Capture the cell that displays the provided text and extract its [x, y] central coordinate. 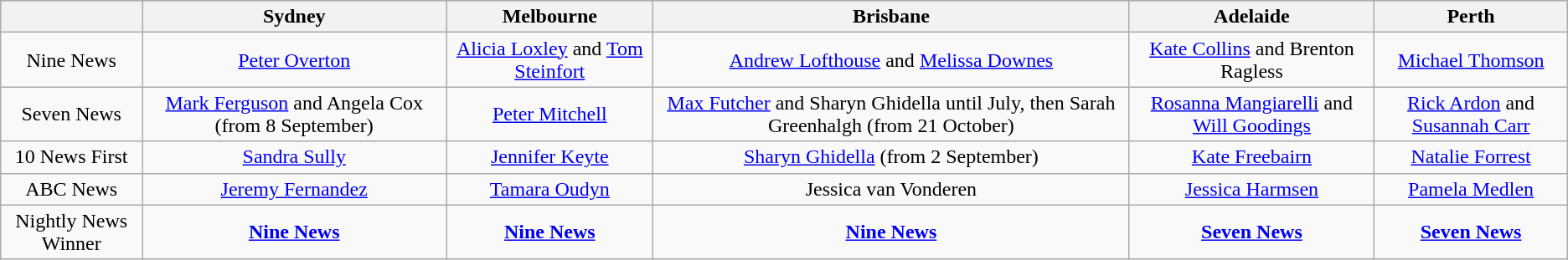
Tamara Oudyn [549, 189]
Michael Thomson [1471, 60]
Mark Ferguson and Angela Cox (from 8 September) [295, 114]
Jessica van Vonderen [891, 189]
Jeremy Fernandez [295, 189]
10 News First [72, 157]
Kate Collins and Brenton Ragless [1251, 60]
Andrew Lofthouse and Melissa Downes [891, 60]
Peter Mitchell [549, 114]
Sydney [295, 17]
Pamela Medlen [1471, 189]
Sharyn Ghidella (from 2 September) [891, 157]
Jennifer Keyte [549, 157]
Max Futcher and Sharyn Ghidella until July, then Sarah Greenhalgh (from 21 October) [891, 114]
Nightly News Winner [72, 232]
Melbourne [549, 17]
Rick Ardon and Susannah Carr [1471, 114]
Rosanna Mangiarelli and Will Goodings [1251, 114]
Natalie Forrest [1471, 157]
Brisbane [891, 17]
ABC News [72, 189]
Jessica Harmsen [1251, 189]
Adelaide [1251, 17]
Sandra Sully [295, 157]
Perth [1471, 17]
Kate Freebairn [1251, 157]
Peter Overton [295, 60]
Alicia Loxley and Tom Steinfort [549, 60]
